Return the (x, y) coordinate for the center point of the cell that contains the specified text.  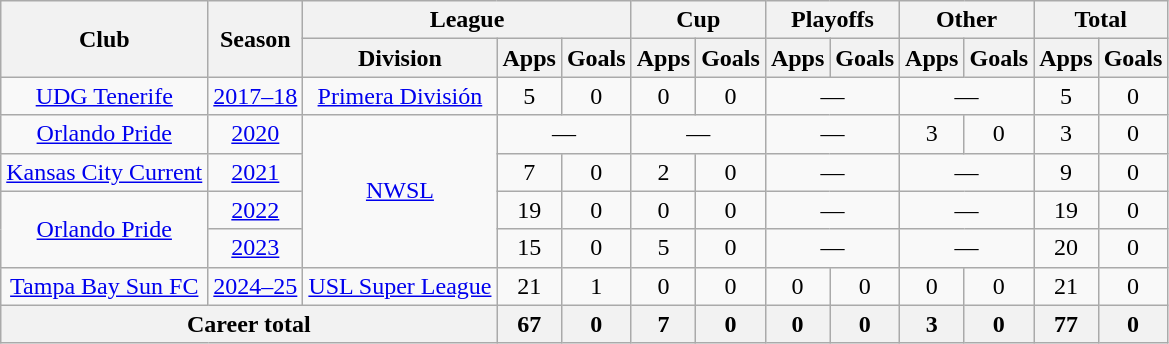
9 (1066, 172)
Playoffs (832, 20)
Tampa Bay Sun FC (104, 286)
2023 (256, 248)
Primera División (400, 96)
Division (400, 58)
2022 (256, 210)
Club (104, 39)
UDG Tenerife (104, 96)
1 (596, 286)
League (467, 20)
2021 (256, 172)
77 (1066, 324)
15 (529, 248)
Other (967, 20)
Career total (249, 324)
Cup (698, 20)
2017–18 (256, 96)
2024–25 (256, 286)
Kansas City Current (104, 172)
Season (256, 39)
NWSL (400, 191)
USL Super League (400, 286)
Total (1101, 20)
2 (663, 172)
67 (529, 324)
20 (1066, 248)
2020 (256, 134)
